Detect which cell encompasses the target text, then output its [X, Y] center coordinate. 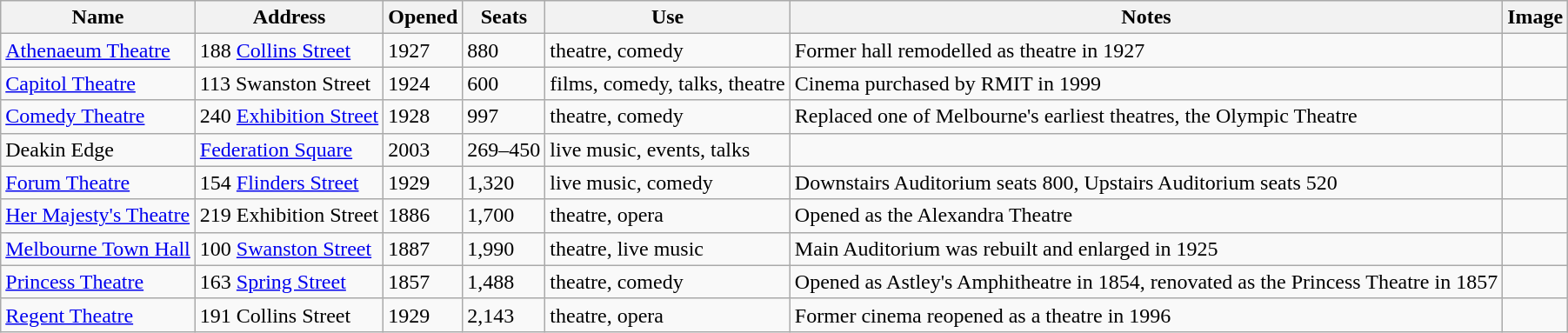
films, comedy, talks, theatre [668, 83]
Address [289, 17]
2003 [423, 150]
1886 [423, 216]
1,320 [504, 183]
880 [504, 50]
1928 [423, 117]
Deakin Edge [98, 150]
Cinema purchased by RMIT in 1999 [1146, 83]
1887 [423, 249]
Former cinema reopened as a theatre in 1996 [1146, 315]
Princess Theatre [98, 282]
Main Auditorium was rebuilt and enlarged in 1925 [1146, 249]
Downstairs Auditorium seats 800, Upstairs Auditorium seats 520 [1146, 183]
Capitol Theatre [98, 83]
Federation Square [289, 150]
Her Majesty's Theatre [98, 216]
600 [504, 83]
live music, events, talks [668, 150]
154 Flinders Street [289, 183]
Comedy Theatre [98, 117]
Athenaeum Theatre [98, 50]
1,488 [504, 282]
219 Exhibition Street [289, 216]
Image [1536, 17]
1857 [423, 282]
2,143 [504, 315]
Seats [504, 17]
Opened as the Alexandra Theatre [1146, 216]
163 Spring Street [289, 282]
Notes [1146, 17]
live music, comedy [668, 183]
188 Collins Street [289, 50]
240 Exhibition Street [289, 117]
Replaced one of Melbourne's earliest theatres, the Olympic Theatre [1146, 117]
Name [98, 17]
1924 [423, 83]
Forum Theatre [98, 183]
191 Collins Street [289, 315]
Use [668, 17]
997 [504, 117]
Former hall remodelled as theatre in 1927 [1146, 50]
Regent Theatre [98, 315]
Opened [423, 17]
269–450 [504, 150]
113 Swanston Street [289, 83]
1,990 [504, 249]
1927 [423, 50]
100 Swanston Street [289, 249]
Opened as Astley's Amphitheatre in 1854, renovated as the Princess Theatre in 1857 [1146, 282]
Melbourne Town Hall [98, 249]
theatre, live music [668, 249]
1,700 [504, 216]
